Search for the cell housing the specified text and yield its [x, y] center coordinate. 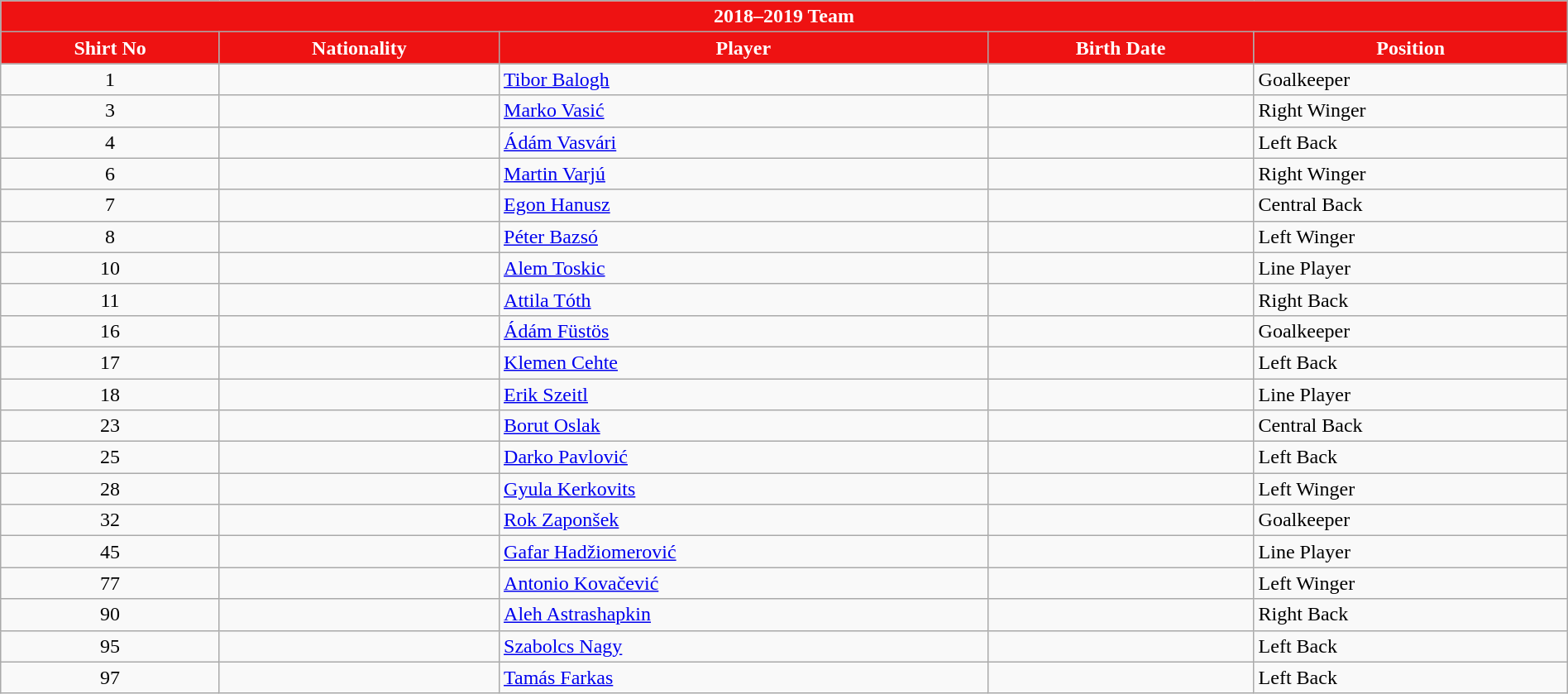
Marko Vasić [744, 111]
77 [111, 583]
Tibor Balogh [744, 79]
11 [111, 299]
Darko Pavlović [744, 457]
Alem Toskic [744, 268]
Borut Oslak [744, 426]
Aleh Astrashapkin [744, 615]
Shirt No [111, 48]
Birth Date [1121, 48]
Player [744, 48]
Erik Szeitl [744, 395]
Rok Zaponšek [744, 520]
1 [111, 79]
28 [111, 489]
6 [111, 174]
Position [1411, 48]
95 [111, 646]
Szabolcs Nagy [744, 646]
Attila Tóth [744, 299]
Péter Bazsó [744, 237]
8 [111, 237]
Tamás Farkas [744, 677]
Klemen Cehte [744, 362]
18 [111, 395]
17 [111, 362]
3 [111, 111]
Ádám Vasvári [744, 142]
Nationality [359, 48]
32 [111, 520]
10 [111, 268]
97 [111, 677]
25 [111, 457]
23 [111, 426]
2018–2019 Team [784, 17]
Martin Varjú [744, 174]
Egon Hanusz [744, 205]
16 [111, 331]
Gyula Kerkovits [744, 489]
4 [111, 142]
Gafar Hadžiomerović [744, 552]
90 [111, 615]
45 [111, 552]
Ádám Füstös [744, 331]
Antonio Kovačević [744, 583]
7 [111, 205]
